Identify which cell holds the provided text, then report its (X, Y) central coordinate. 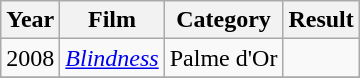
Blindness (112, 58)
2008 (30, 58)
Palme d'Or (224, 58)
Category (224, 20)
Result (321, 20)
Year (30, 20)
Film (112, 20)
